Return [x, y] of the center of cell containing provided text 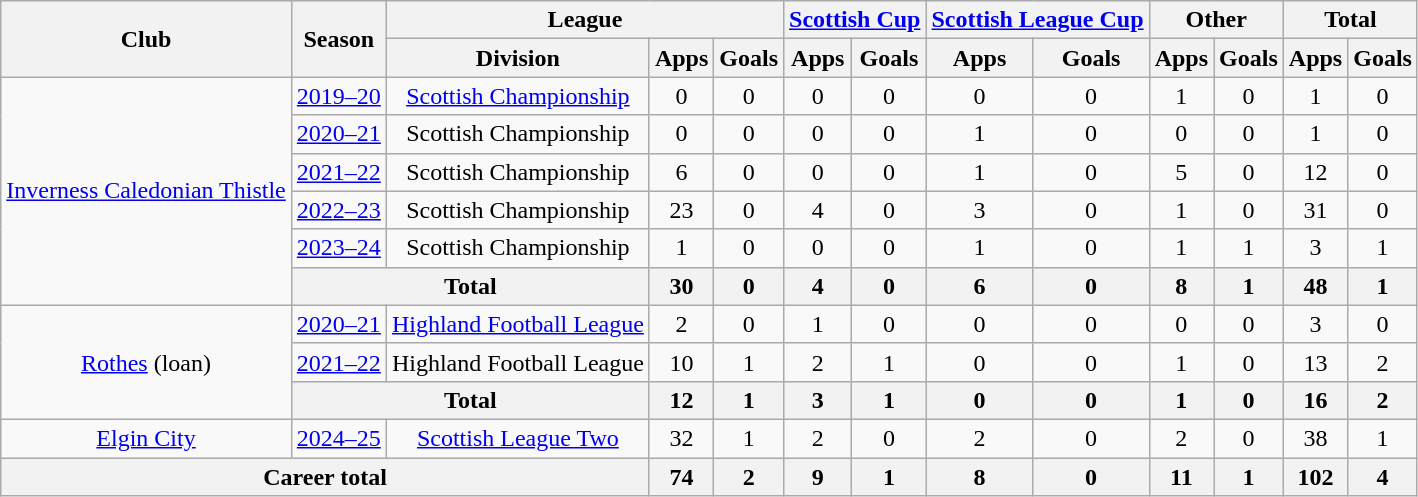
30 [681, 286]
11 [1181, 477]
2019–20 [338, 96]
23 [681, 210]
2022–23 [338, 210]
Scottish League Cup [1038, 20]
Other [1216, 20]
32 [681, 438]
9 [818, 477]
38 [1315, 438]
Inverness Caledonian Thistle [146, 191]
31 [1315, 210]
Rothes (loan) [146, 362]
League [584, 20]
10 [681, 362]
Career total [326, 477]
Club [146, 39]
102 [1315, 477]
16 [1315, 400]
Elgin City [146, 438]
Scottish Cup [855, 20]
74 [681, 477]
5 [1181, 172]
Season [338, 39]
2024–25 [338, 438]
Division [518, 58]
13 [1315, 362]
2023–24 [338, 248]
48 [1315, 286]
Scottish League Two [518, 438]
